Return the (x, y) coordinate for the center point of the cell that contains the specified text.  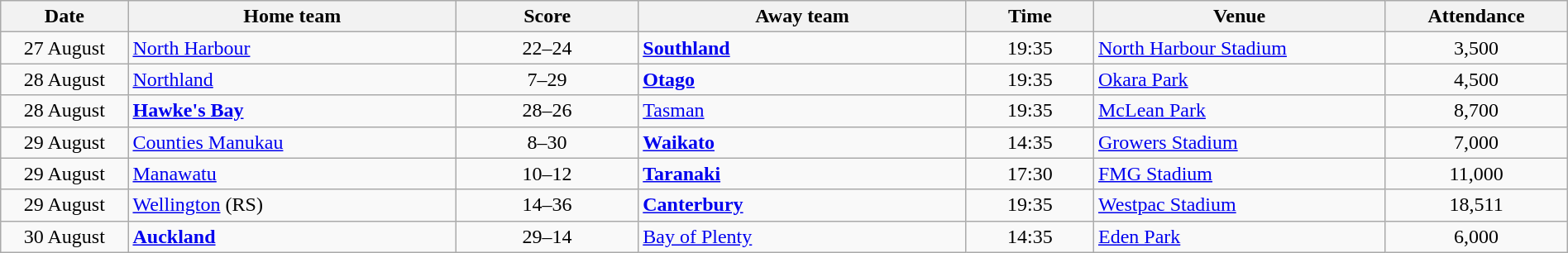
Home team (293, 17)
28–26 (547, 111)
27 August (65, 48)
Hawke's Bay (293, 111)
8–30 (547, 142)
Bay of Plenty (802, 236)
Wellington (RS) (293, 205)
McLean Park (1239, 111)
Away team (802, 17)
29–14 (547, 236)
6,000 (1476, 236)
North Harbour Stadium (1239, 48)
Manawatu (293, 174)
3,500 (1476, 48)
11,000 (1476, 174)
17:30 (1030, 174)
7,000 (1476, 142)
Counties Manukau (293, 142)
Score (547, 17)
Auckland (293, 236)
Time (1030, 17)
Waikato (802, 142)
Attendance (1476, 17)
Otago (802, 79)
Venue (1239, 17)
FMG Stadium (1239, 174)
Eden Park (1239, 236)
Northland (293, 79)
10–12 (547, 174)
7–29 (547, 79)
Growers Stadium (1239, 142)
Okara Park (1239, 79)
4,500 (1476, 79)
North Harbour (293, 48)
Taranaki (802, 174)
Canterbury (802, 205)
Southland (802, 48)
14–36 (547, 205)
30 August (65, 236)
8,700 (1476, 111)
Date (65, 17)
18,511 (1476, 205)
Tasman (802, 111)
22–24 (547, 48)
Westpac Stadium (1239, 205)
